Determine the [X, Y] coordinate at the center of the cell enclosing the given text.  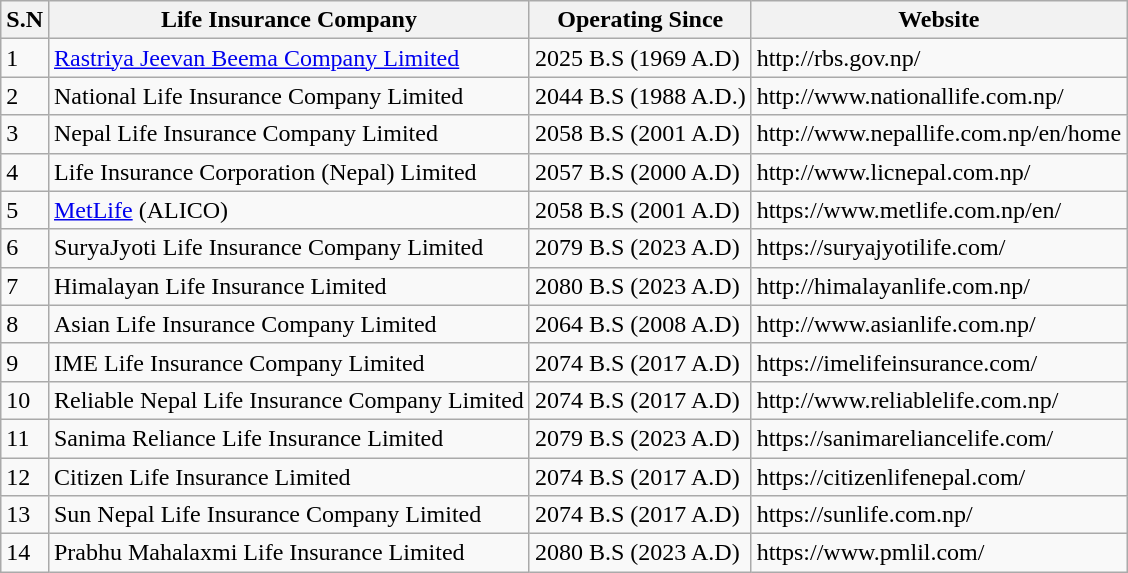
http://rbs.gov.np/ [938, 58]
10 [25, 400]
2025 B.S (1969 A.D) [640, 58]
http://www.reliablelife.com.np/ [938, 400]
2 [25, 96]
IME Life Insurance Company Limited [288, 362]
1 [25, 58]
Prabhu Mahalaxmi Life Insurance Limited [288, 553]
Rastriya Jeevan Beema Company Limited [288, 58]
12 [25, 477]
Asian Life Insurance Company Limited [288, 324]
2064 B.S (2008 A.D) [640, 324]
http://www.nationallife.com.np/ [938, 96]
2057 B.S (2000 A.D) [640, 172]
6 [25, 248]
5 [25, 210]
https://suryajyotilife.com/ [938, 248]
Himalayan Life Insurance Limited [288, 286]
MetLife (ALICO) [288, 210]
S.N [25, 20]
2044 B.S (1988 A.D.) [640, 96]
National Life Insurance Company Limited [288, 96]
http://www.asianlife.com.np/ [938, 324]
https://www.pmlil.com/ [938, 553]
https://citizenlifenepal.com/ [938, 477]
http://www.licnepal.com.np/ [938, 172]
9 [25, 362]
14 [25, 553]
Sanima Reliance Life Insurance Limited [288, 438]
Website [938, 20]
11 [25, 438]
Reliable Nepal Life Insurance Company Limited [288, 400]
Life Insurance Corporation (Nepal) Limited [288, 172]
8 [25, 324]
4 [25, 172]
Citizen Life Insurance Limited [288, 477]
7 [25, 286]
https://www.metlife.com.np/en/ [938, 210]
https://imelifeinsurance.com/ [938, 362]
SuryaJyoti Life Insurance Company Limited [288, 248]
Life Insurance Company [288, 20]
Operating Since [640, 20]
13 [25, 515]
https://sunlife.com.np/ [938, 515]
http://www.nepallife.com.np/en/home [938, 134]
https://sanimareliancelife.com/ [938, 438]
Sun Nepal Life Insurance Company Limited [288, 515]
http://himalayanlife.com.np/ [938, 286]
3 [25, 134]
Nepal Life Insurance Company Limited [288, 134]
